Identify which cell holds the provided text, then report its [X, Y] central coordinate. 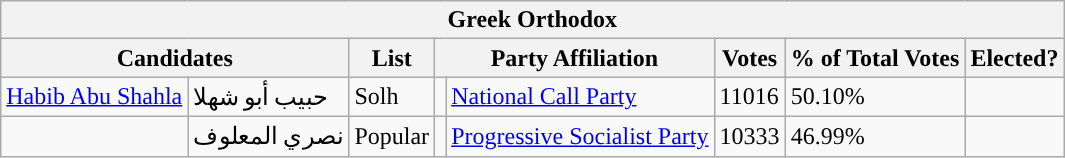
% of Total Votes [875, 58]
حبيب أبو شهلا [268, 97]
Candidates [175, 58]
نصري المعلوف [268, 136]
Elected? [1014, 58]
Votes [750, 58]
Habib Abu Shahla [94, 97]
10333 [750, 136]
Solh [392, 97]
11016 [750, 97]
Party Affiliation [574, 58]
National Call Party [580, 97]
List [392, 58]
Progressive Socialist Party [580, 136]
46.99% [875, 136]
50.10% [875, 97]
Popular [392, 136]
Greek Orthodox [532, 20]
